For the text-containing cell, return its midpoint in (X, Y) coordinate format. 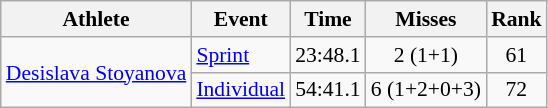
61 (516, 55)
Event (240, 19)
Desislava Stoyanova (96, 72)
Misses (426, 19)
Individual (240, 90)
Athlete (96, 19)
Time (328, 19)
23:48.1 (328, 55)
6 (1+2+0+3) (426, 90)
Sprint (240, 55)
54:41.1 (328, 90)
Rank (516, 19)
2 (1+1) (426, 55)
72 (516, 90)
